Locate the cell with the specified text and output its [X, Y] center coordinate. 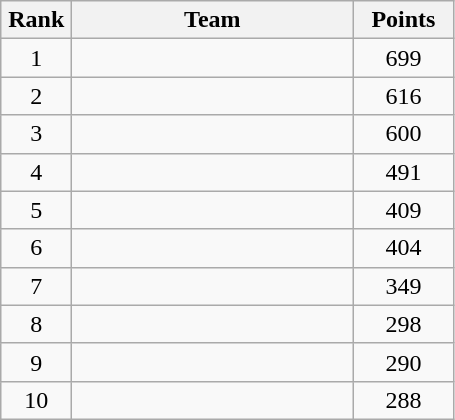
290 [404, 362]
8 [36, 324]
Team [212, 20]
616 [404, 96]
699 [404, 58]
5 [36, 210]
298 [404, 324]
3 [36, 134]
Points [404, 20]
1 [36, 58]
6 [36, 248]
2 [36, 96]
9 [36, 362]
600 [404, 134]
288 [404, 400]
10 [36, 400]
4 [36, 172]
Rank [36, 20]
404 [404, 248]
409 [404, 210]
491 [404, 172]
349 [404, 286]
7 [36, 286]
